Output the [X, Y] coordinate of the center of the cell containing the given text.  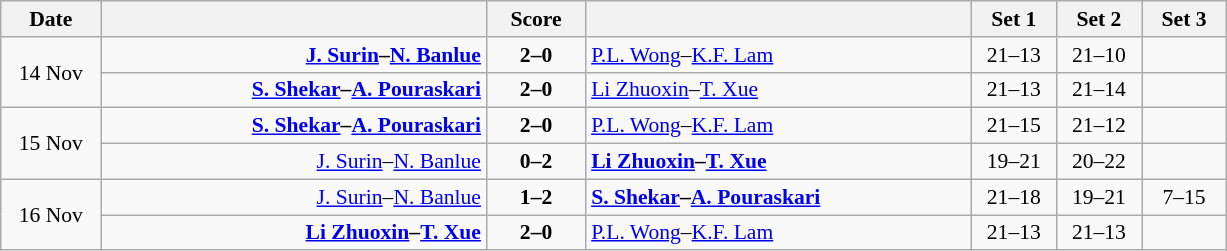
Score [536, 19]
16 Nov [51, 214]
21–12 [1098, 126]
21–18 [1014, 197]
Set 1 [1014, 19]
14 Nov [51, 72]
0–2 [536, 162]
7–15 [1184, 197]
21–15 [1014, 126]
15 Nov [51, 144]
1–2 [536, 197]
Set 3 [1184, 19]
20–22 [1098, 162]
Set 2 [1098, 19]
21–10 [1098, 55]
Date [51, 19]
21–14 [1098, 90]
